Extract the [x, y] coordinate from the center of the cell holding the provided text.  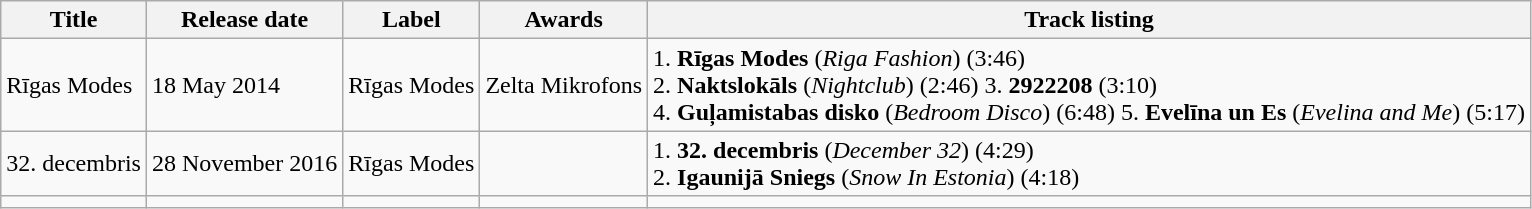
28 November 2016 [244, 164]
Zelta Mikrofons [564, 85]
Release date [244, 20]
Awards [564, 20]
Title [74, 20]
Track listing [1090, 20]
18 May 2014 [244, 85]
1. 32. decembris (December 32) (4:29)2. Igaunijā Sniegs (Snow In Estonia) (4:18) [1090, 164]
Label [412, 20]
32. decembris [74, 164]
